Extract the [x, y] coordinate from the center of the cell holding the provided text.  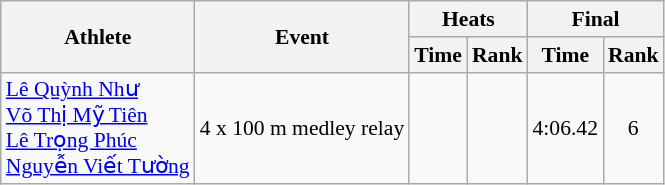
6 [634, 128]
Final [596, 19]
4 x 100 m medley relay [302, 128]
Athlete [98, 36]
Event [302, 36]
Heats [468, 19]
4:06.42 [566, 128]
Lê Quỳnh NhưVõ Thị Mỹ TiênLê Trọng PhúcNguyễn Viết Tường [98, 128]
